Output the [x, y] coordinate of the center of the cell containing the given text.  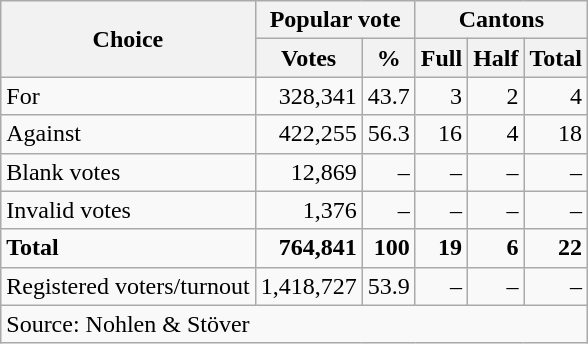
56.3 [388, 134]
764,841 [308, 248]
6 [496, 248]
Popular vote [335, 20]
Blank votes [128, 172]
Full [441, 58]
Votes [308, 58]
Invalid votes [128, 210]
1,376 [308, 210]
1,418,727 [308, 286]
18 [556, 134]
Registered voters/turnout [128, 286]
% [388, 58]
Source: Nohlen & Stöver [294, 324]
43.7 [388, 96]
16 [441, 134]
For [128, 96]
19 [441, 248]
53.9 [388, 286]
100 [388, 248]
328,341 [308, 96]
Choice [128, 39]
22 [556, 248]
2 [496, 96]
422,255 [308, 134]
3 [441, 96]
Half [496, 58]
Cantons [501, 20]
12,869 [308, 172]
Against [128, 134]
